Scan for the cell matching the given text and deliver its (x, y) coordinate at center. 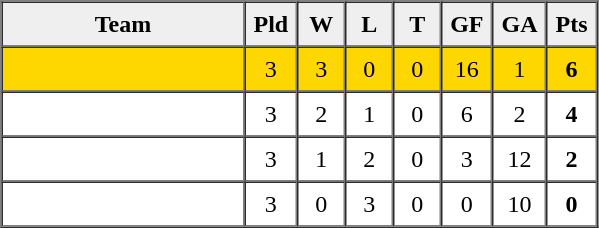
12 (520, 158)
Pts (572, 24)
Pld (270, 24)
16 (466, 68)
GF (466, 24)
GA (520, 24)
Team (124, 24)
4 (572, 114)
L (369, 24)
T (417, 24)
10 (520, 204)
W (321, 24)
